Search for the cell housing the specified text and yield its (x, y) center coordinate. 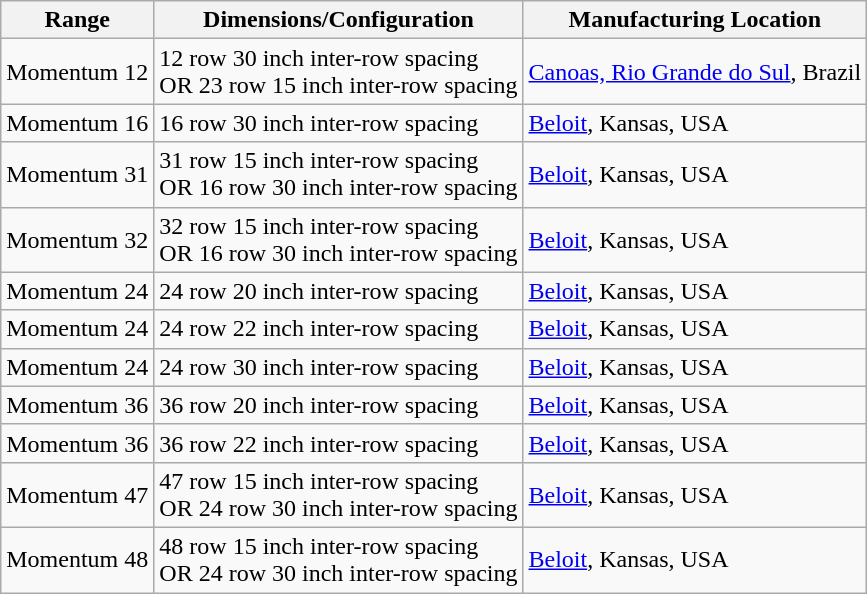
Canoas, Rio Grande do Sul, Brazil (695, 72)
31 row 15 inch inter-row spacingOR 16 row 30 inch inter-row spacing (338, 174)
Momentum 48 (78, 560)
Momentum 31 (78, 174)
48 row 15 inch inter-row spacingOR 24 row 30 inch inter-row spacing (338, 560)
36 row 22 inch inter-row spacing (338, 443)
32 row 15 inch inter-row spacingOR 16 row 30 inch inter-row spacing (338, 240)
Dimensions/Configuration (338, 20)
24 row 20 inch inter-row spacing (338, 291)
12 row 30 inch inter-row spacingOR 23 row 15 inch inter-row spacing (338, 72)
36 row 20 inch inter-row spacing (338, 405)
47 row 15 inch inter-row spacingOR 24 row 30 inch inter-row spacing (338, 494)
24 row 30 inch inter-row spacing (338, 367)
Momentum 12 (78, 72)
24 row 22 inch inter-row spacing (338, 329)
Manufacturing Location (695, 20)
Momentum 16 (78, 123)
16 row 30 inch inter-row spacing (338, 123)
Momentum 32 (78, 240)
Range (78, 20)
Momentum 47 (78, 494)
